Find where the given text appears and provide that cell's center as [x, y] coordinate. 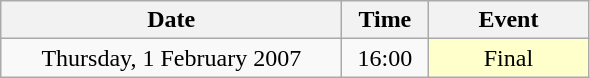
Thursday, 1 February 2007 [172, 58]
Date [172, 20]
Time [385, 20]
Final [508, 58]
Event [508, 20]
16:00 [385, 58]
